Provide the (X, Y) coordinate of the cell's center where the given text is located.  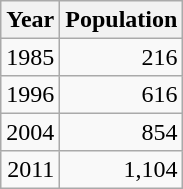
Population (122, 20)
1985 (30, 56)
2004 (30, 132)
1996 (30, 94)
616 (122, 94)
2011 (30, 170)
854 (122, 132)
Year (30, 20)
1,104 (122, 170)
216 (122, 56)
